Pinpoint the cell where the given text exists, returning its [X, Y] midpoint coordinate. 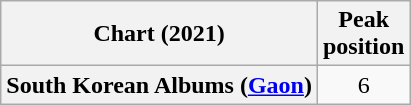
Peakposition [363, 34]
South Korean Albums (Gaon) [160, 85]
6 [363, 85]
Chart (2021) [160, 34]
